Return the (x, y) coordinate for the center point of the cell that contains the specified text.  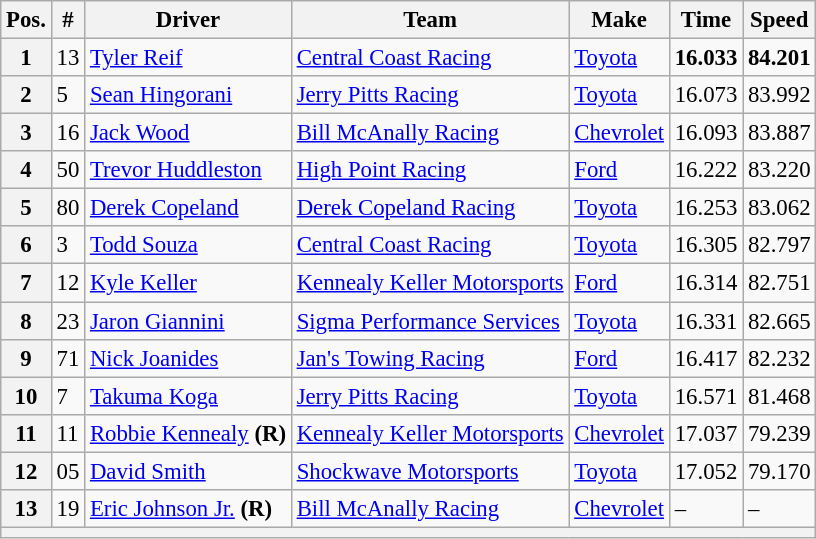
Make (619, 20)
David Smith (188, 471)
82.232 (780, 358)
19 (68, 509)
16.093 (706, 133)
16 (68, 133)
Driver (188, 20)
82.665 (780, 321)
17.052 (706, 471)
16.253 (706, 208)
6 (26, 245)
2 (26, 95)
79.170 (780, 471)
Derek Copeland Racing (430, 208)
84.201 (780, 58)
Nick Joanides (188, 358)
Shockwave Motorsports (430, 471)
Robbie Kennealy (R) (188, 433)
16.331 (706, 321)
1 (26, 58)
Speed (780, 20)
16.073 (706, 95)
Jan's Towing Racing (430, 358)
81.468 (780, 396)
Time (706, 20)
83.992 (780, 95)
8 (26, 321)
Sean Hingorani (188, 95)
Takuma Koga (188, 396)
83.220 (780, 170)
Todd Souza (188, 245)
16.305 (706, 245)
# (68, 20)
83.887 (780, 133)
Eric Johnson Jr. (R) (188, 509)
Trevor Huddleston (188, 170)
Derek Copeland (188, 208)
16.417 (706, 358)
High Point Racing (430, 170)
82.751 (780, 283)
83.062 (780, 208)
05 (68, 471)
16.033 (706, 58)
Kyle Keller (188, 283)
10 (26, 396)
Sigma Performance Services (430, 321)
16.314 (706, 283)
79.239 (780, 433)
Pos. (26, 20)
23 (68, 321)
16.222 (706, 170)
9 (26, 358)
4 (26, 170)
Tyler Reif (188, 58)
Team (430, 20)
82.797 (780, 245)
80 (68, 208)
17.037 (706, 433)
Jack Wood (188, 133)
71 (68, 358)
50 (68, 170)
16.571 (706, 396)
Jaron Giannini (188, 321)
